Determine the (X, Y) coordinate at the center of the cell enclosing the given text.  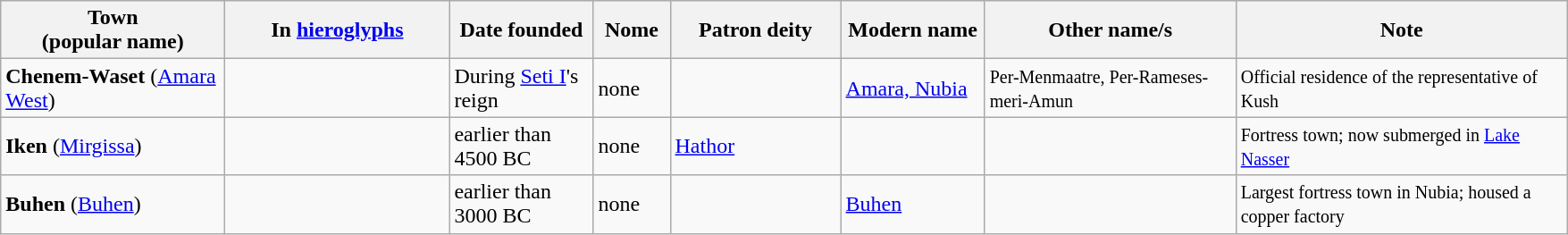
Modern name (913, 30)
Per-Menmaatre, Per-Rameses-meri-Amun (1110, 88)
Note (1401, 30)
In hieroglyphs (338, 30)
Patron deity (756, 30)
Hathor (756, 147)
Official residence of the representative of Kush (1401, 88)
earlier than 3000 BC (522, 204)
Nome (632, 30)
Iken (Mirgissa) (113, 147)
Chenem-Waset (Amara West) (113, 88)
Town(popular name) (113, 30)
Buhen (913, 204)
Amara, Nubia (913, 88)
Fortress town; now submerged in Lake Nasser (1401, 147)
earlier than 4500 BC (522, 147)
Other name/s (1110, 30)
Buhen (Buhen) (113, 204)
Date founded (522, 30)
Largest fortress town in Nubia; housed a copper factory (1401, 204)
During Seti I's reign (522, 88)
